For the text-containing cell, return its midpoint in (x, y) coordinate format. 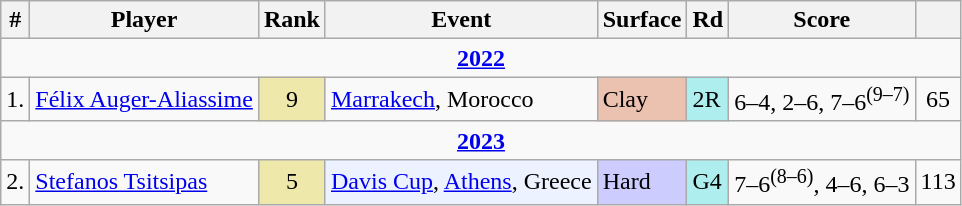
2023 (481, 140)
6–4, 2–6, 7–6(9–7) (822, 100)
Player (144, 20)
Davis Cup, Athens, Greece (461, 182)
5 (292, 182)
2R (708, 100)
Félix Auger-Aliassime (144, 100)
Stefanos Tsitsipas (144, 182)
Marrakech, Morocco (461, 100)
Hard (642, 182)
2022 (481, 58)
# (16, 20)
113 (938, 182)
Event (461, 20)
7–6(8–6), 4–6, 6–3 (822, 182)
Rank (292, 20)
9 (292, 100)
G4 (708, 182)
Surface (642, 20)
Score (822, 20)
65 (938, 100)
Clay (642, 100)
1. (16, 100)
2. (16, 182)
Rd (708, 20)
